Capture the cell that displays the provided text and extract its [X, Y] central coordinate. 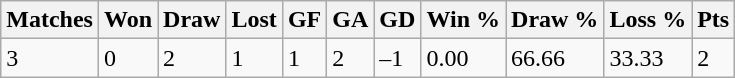
66.66 [555, 58]
GA [350, 20]
3 [50, 58]
0.00 [464, 58]
Pts [714, 20]
0 [128, 58]
Won [128, 20]
Loss % [648, 20]
Win % [464, 20]
GD [398, 20]
GF [304, 20]
Draw [192, 20]
33.33 [648, 58]
Draw % [555, 20]
–1 [398, 58]
Matches [50, 20]
Lost [254, 20]
